Output the [x, y] coordinate of the center of the cell containing the given text.  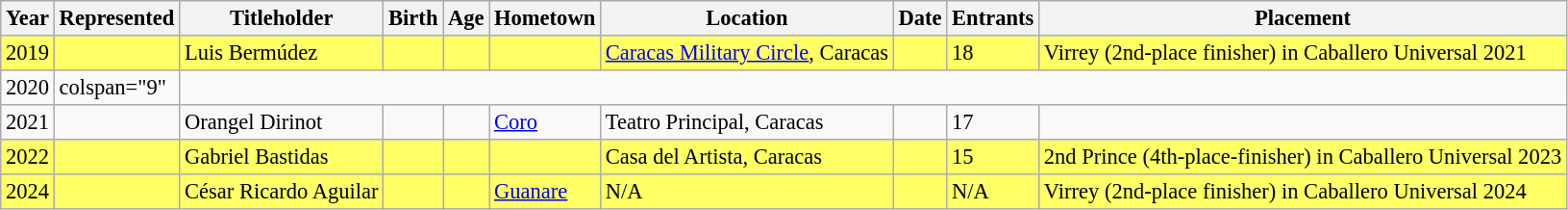
2019 [28, 53]
Gabriel Bastidas [282, 157]
2024 [28, 192]
Placement [1304, 18]
Virrey (2nd-place finisher) in Caballero Universal 2021 [1304, 53]
Caracas Military Circle, Caracas [746, 53]
Location [746, 18]
2022 [28, 157]
Birth [413, 18]
18 [993, 53]
Teatro Principal, Caracas [746, 122]
Age [466, 18]
15 [993, 157]
colspan="9" [116, 88]
2020 [28, 88]
Guanare [545, 192]
Coro [545, 122]
Titleholder [282, 18]
17 [993, 122]
2021 [28, 122]
Casa del Artista, Caracas [746, 157]
Year [28, 18]
Luis Bermúdez [282, 53]
Entrants [993, 18]
Date [920, 18]
2nd Prince (4th-place-finisher) in Caballero Universal 2023 [1304, 157]
Hometown [545, 18]
Orangel Dirinot [282, 122]
César Ricardo Aguilar [282, 192]
Virrey (2nd-place finisher) in Caballero Universal 2024 [1304, 192]
Represented [116, 18]
